Pinpoint the cell where the given text exists, returning its (X, Y) midpoint coordinate. 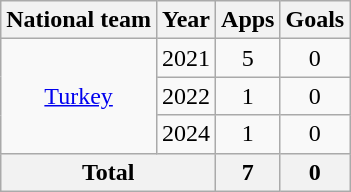
2021 (186, 58)
5 (248, 58)
Goals (315, 20)
Year (186, 20)
Turkey (79, 96)
2022 (186, 96)
2024 (186, 134)
7 (248, 172)
Apps (248, 20)
Total (108, 172)
National team (79, 20)
